Return (X, Y) of the center of cell containing provided text 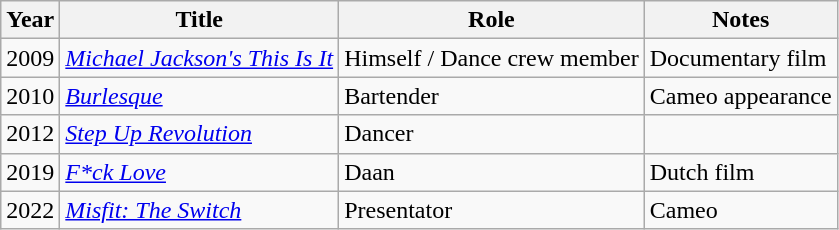
Misfit: The Switch (200, 210)
Bartender (492, 96)
2019 (30, 172)
Documentary film (740, 58)
2009 (30, 58)
Step Up Revolution (200, 134)
Burlesque (200, 96)
Cameo appearance (740, 96)
2010 (30, 96)
Role (492, 20)
Cameo (740, 210)
F*ck Love (200, 172)
2012 (30, 134)
Michael Jackson's This Is It (200, 58)
Notes (740, 20)
Dancer (492, 134)
Title (200, 20)
Dutch film (740, 172)
Presentator (492, 210)
2022 (30, 210)
Himself / Dance crew member (492, 58)
Year (30, 20)
Daan (492, 172)
